Pinpoint the cell where the given text exists, returning its [x, y] midpoint coordinate. 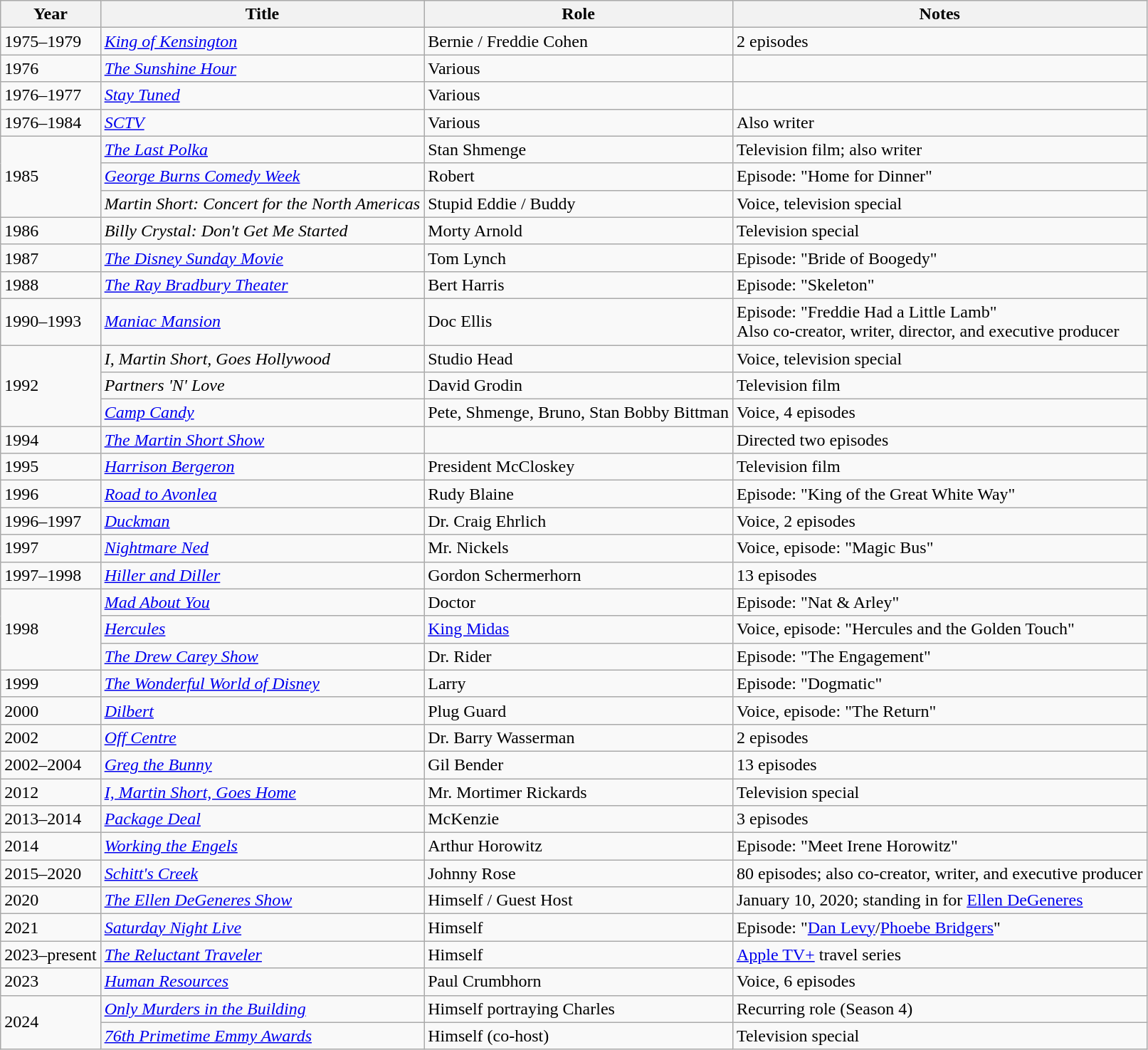
Voice, episode: "The Return" [939, 710]
Himself (co-host) [579, 1036]
I, Martin Short, Goes Home [262, 792]
3 episodes [939, 819]
Voice, episode: "Magic Bus" [939, 548]
1988 [51, 285]
Gordon Schermerhorn [579, 575]
Partners 'N' Love [262, 386]
1975–1979 [51, 41]
Voice, 6 episodes [939, 982]
The Drew Carey Show [262, 656]
Tom Lynch [579, 258]
1996–1997 [51, 521]
Episode: "Home for Dinner" [939, 177]
SCTV [262, 122]
David Grodin [579, 386]
Billy Crystal: Don't Get Me Started [262, 231]
Dr. Rider [579, 656]
Studio Head [579, 358]
Mr. Mortimer Rickards [579, 792]
Voice, 2 episodes [939, 521]
Nightmare Ned [262, 548]
Episode: "Dogmatic" [939, 683]
Himself / Guest Host [579, 901]
Stay Tuned [262, 95]
Voice, 4 episodes [939, 413]
1996 [51, 494]
Rudy Blaine [579, 494]
1986 [51, 231]
Hiller and Diller [262, 575]
Paul Crumbhorn [579, 982]
Dr. Barry Wasserman [579, 737]
2002 [51, 737]
Episode: "Freddie Had a Little Lamb"Also co-creator, writer, director, and executive producer [939, 322]
1990–1993 [51, 322]
Plug Guard [579, 710]
1976 [51, 68]
Camp Candy [262, 413]
Stupid Eddie / Buddy [579, 204]
1976–1977 [51, 95]
2000 [51, 710]
George Burns Comedy Week [262, 177]
Only Murders in the Building [262, 1009]
Episode: "Meet Irene Horowitz" [939, 846]
Harrison Bergeron [262, 467]
2020 [51, 901]
The Wonderful World of Disney [262, 683]
Directed two episodes [939, 440]
Maniac Mansion [262, 322]
1985 [51, 177]
The Martin Short Show [262, 440]
Notes [939, 14]
2014 [51, 846]
Television film; also writer [939, 149]
Johnny Rose [579, 873]
1998 [51, 629]
2015–2020 [51, 873]
Apple TV+ travel series [939, 955]
McKenzie [579, 819]
1994 [51, 440]
1987 [51, 258]
2012 [51, 792]
Pete, Shmenge, Bruno, Stan Bobby Bittman [579, 413]
2023 [51, 982]
Greg the Bunny [262, 765]
The Reluctant Traveler [262, 955]
Bert Harris [579, 285]
The Last Polka [262, 149]
1976–1984 [51, 122]
Larry [579, 683]
Voice, episode: "Hercules and the Golden Touch" [939, 629]
Stan Shmenge [579, 149]
Episode: "King of the Great White Way" [939, 494]
Episode: "Skeleton" [939, 285]
King Midas [579, 629]
1999 [51, 683]
2021 [51, 928]
Mad About You [262, 602]
Martin Short: Concert for the North Americas [262, 204]
Road to Avonlea [262, 494]
Year [51, 14]
2023–present [51, 955]
Episode: "Dan Levy/Phoebe Bridgers" [939, 928]
President McCloskey [579, 467]
76th Primetime Emmy Awards [262, 1036]
1995 [51, 467]
Recurring role (Season 4) [939, 1009]
The Ellen DeGeneres Show [262, 901]
Hercules [262, 629]
Morty Arnold [579, 231]
Dilbert [262, 710]
2024 [51, 1022]
1997 [51, 548]
The Ray Bradbury Theater [262, 285]
Episode: "The Engagement" [939, 656]
80 episodes; also co-creator, writer, and executive producer [939, 873]
Human Resources [262, 982]
Mr. Nickels [579, 548]
2013–2014 [51, 819]
Himself portraying Charles [579, 1009]
Doc Ellis [579, 322]
Doctor [579, 602]
King of Kensington [262, 41]
2002–2004 [51, 765]
Gil Bender [579, 765]
Package Deal [262, 819]
Episode: "Bride of Boogedy" [939, 258]
Working the Engels [262, 846]
Arthur Horowitz [579, 846]
Bernie / Freddie Cohen [579, 41]
1997–1998 [51, 575]
Also writer [939, 122]
Off Centre [262, 737]
Title [262, 14]
The Disney Sunday Movie [262, 258]
Saturday Night Live [262, 928]
Role [579, 14]
Duckman [262, 521]
Dr. Craig Ehrlich [579, 521]
I, Martin Short, Goes Hollywood [262, 358]
Schitt's Creek [262, 873]
Robert [579, 177]
The Sunshine Hour [262, 68]
January 10, 2020; standing in for Ellen DeGeneres [939, 901]
Episode: "Nat & Arley" [939, 602]
1992 [51, 385]
